Provide the (X, Y) coordinate of the cell's center where the given text is located.  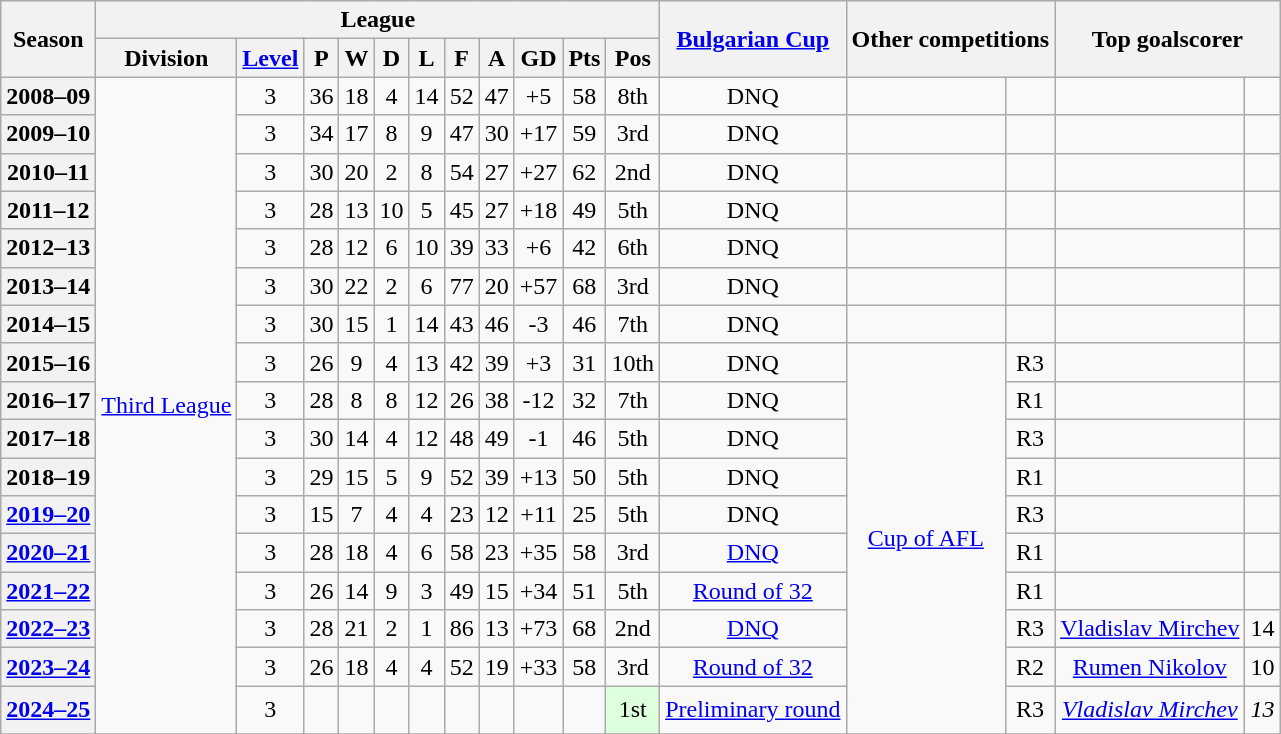
86 (462, 629)
GD (538, 58)
36 (322, 96)
Third League (166, 406)
Division (166, 58)
Rumen Nikolov (1150, 667)
32 (584, 400)
8th (633, 96)
Level (270, 58)
Bulgarian Cup (753, 39)
League (378, 20)
+73 (538, 629)
+57 (538, 286)
L (426, 58)
29 (322, 477)
F (462, 58)
6th (633, 248)
38 (496, 400)
+6 (538, 248)
D (392, 58)
45 (462, 210)
19 (496, 667)
34 (322, 134)
2010–11 (48, 172)
2016–17 (48, 400)
2009–10 (48, 134)
2023–24 (48, 667)
48 (462, 438)
-3 (538, 324)
+13 (538, 477)
2014–15 (48, 324)
-1 (538, 438)
2008–09 (48, 96)
W (356, 58)
2012–13 (48, 248)
2020–21 (48, 553)
51 (584, 591)
2022–23 (48, 629)
P (322, 58)
Preliminary round (753, 710)
Cup of AFL (926, 538)
10th (633, 362)
+17 (538, 134)
Other competitions (950, 39)
2024–25 (48, 710)
+34 (538, 591)
Pos (633, 58)
2011–12 (48, 210)
Top goalscorer (1168, 39)
21 (356, 629)
+35 (538, 553)
+27 (538, 172)
7 (356, 515)
2015–16 (48, 362)
33 (496, 248)
Season (48, 39)
R2 (1030, 667)
2017–18 (48, 438)
-12 (538, 400)
59 (584, 134)
2013–14 (48, 286)
+11 (538, 515)
43 (462, 324)
77 (462, 286)
2018–19 (48, 477)
62 (584, 172)
A (496, 58)
+5 (538, 96)
50 (584, 477)
Pts (584, 58)
25 (584, 515)
1st (633, 710)
17 (356, 134)
22 (356, 286)
2019–20 (48, 515)
54 (462, 172)
+18 (538, 210)
2021–22 (48, 591)
+33 (538, 667)
31 (584, 362)
+3 (538, 362)
